Provide the (x, y) coordinate of the cell's center where the given text is located.  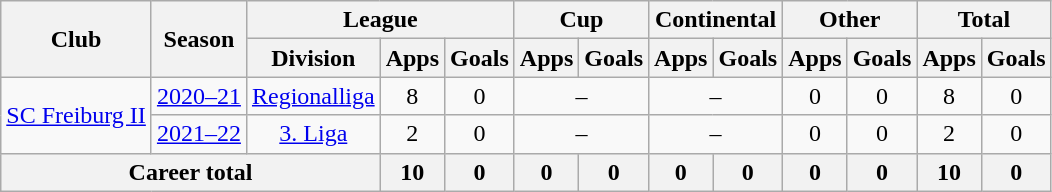
Cup (581, 20)
2021–22 (198, 134)
Other (850, 20)
2020–21 (198, 96)
League (380, 20)
Regionalliga (313, 96)
Continental (716, 20)
Total (984, 20)
Club (76, 39)
3. Liga (313, 134)
SC Freiburg II (76, 115)
Career total (190, 172)
Division (313, 58)
Season (198, 39)
